Extract the (X, Y) coordinate from the center of the cell holding the provided text.  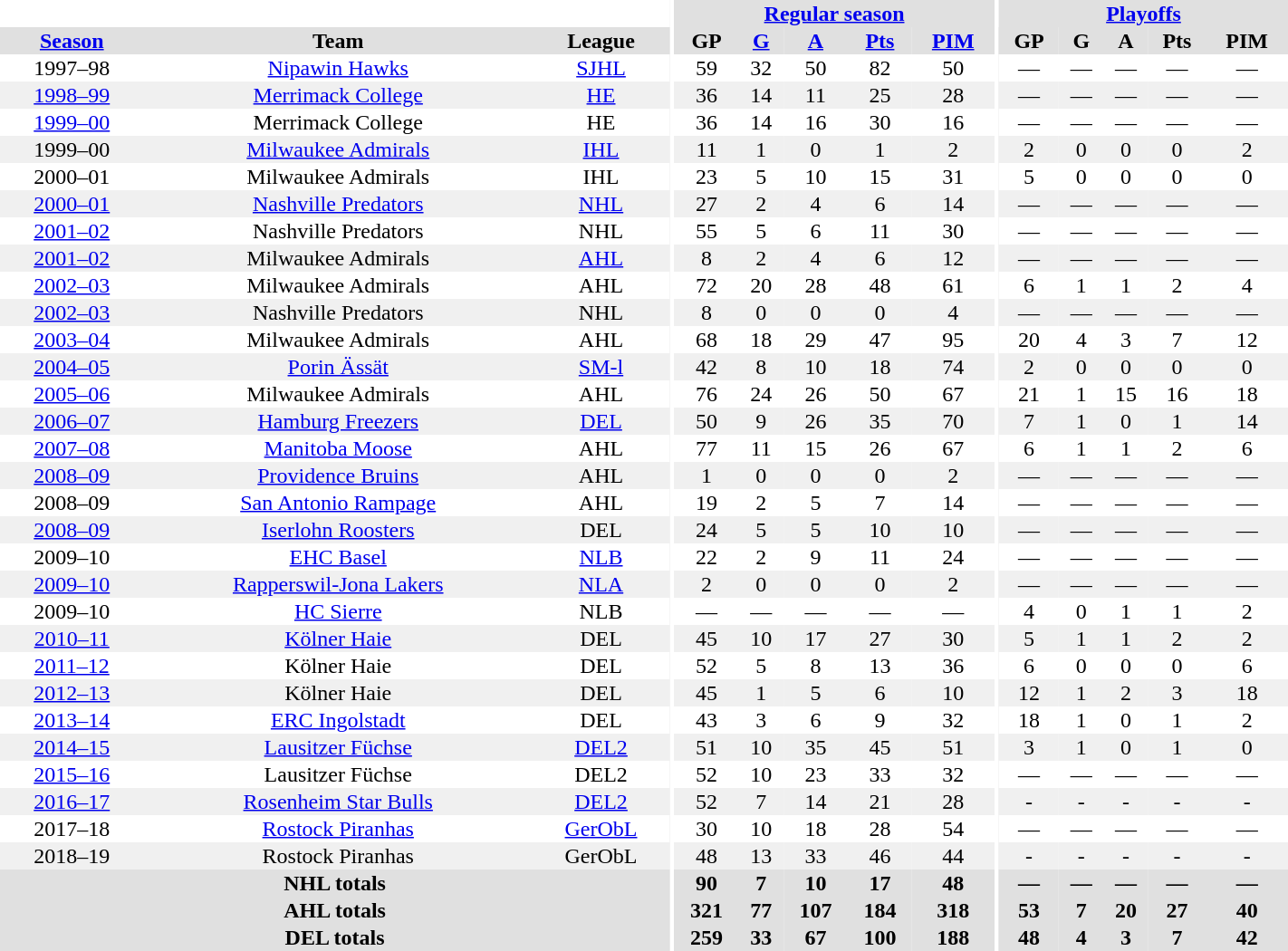
DEL totals (335, 937)
82 (880, 68)
League (601, 41)
Rosenheim Star Bulls (339, 802)
2010–11 (72, 639)
68 (706, 340)
Rapperswil-Jona Lakers (339, 584)
SJHL (601, 68)
184 (880, 910)
55 (706, 231)
188 (953, 937)
61 (953, 285)
53 (1029, 910)
2011–12 (72, 666)
76 (706, 394)
22 (706, 557)
Season (72, 41)
259 (706, 937)
Team (339, 41)
Nipawin Hawks (339, 68)
74 (953, 367)
19 (706, 503)
Playoffs (1143, 14)
47 (880, 340)
72 (706, 285)
70 (953, 421)
SM-l (601, 367)
Manitoba Moose (339, 448)
Hamburg Freezers (339, 421)
25 (880, 95)
321 (706, 910)
1997–98 (72, 68)
2017–18 (72, 829)
2012–13 (72, 693)
40 (1246, 910)
318 (953, 910)
29 (815, 340)
Regular season (835, 14)
ERC Ingolstadt (339, 720)
2006–07 (72, 421)
46 (880, 856)
NHL totals (335, 883)
2004–05 (72, 367)
2013–14 (72, 720)
107 (815, 910)
2005–06 (72, 394)
HC Sierre (339, 611)
2018–19 (72, 856)
31 (953, 177)
44 (953, 856)
90 (706, 883)
1998–99 (72, 95)
54 (953, 829)
San Antonio Rampage (339, 503)
43 (706, 720)
NLA (601, 584)
Porin Ässät (339, 367)
2014–15 (72, 747)
2003–04 (72, 340)
95 (953, 340)
59 (706, 68)
EHC Basel (339, 557)
AHL totals (335, 910)
2007–08 (72, 448)
2016–17 (72, 802)
2015–16 (72, 774)
Providence Bruins (339, 475)
100 (880, 937)
Iserlohn Roosters (339, 530)
